Capture the cell that displays the provided text and extract its (x, y) central coordinate. 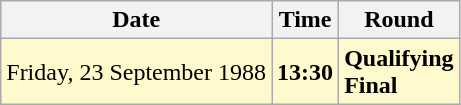
13:30 (306, 72)
QualifyingFinal (399, 72)
Round (399, 20)
Friday, 23 September 1988 (136, 72)
Time (306, 20)
Date (136, 20)
